From the cell containing the given text, extract its center point as [X, Y] coordinate. 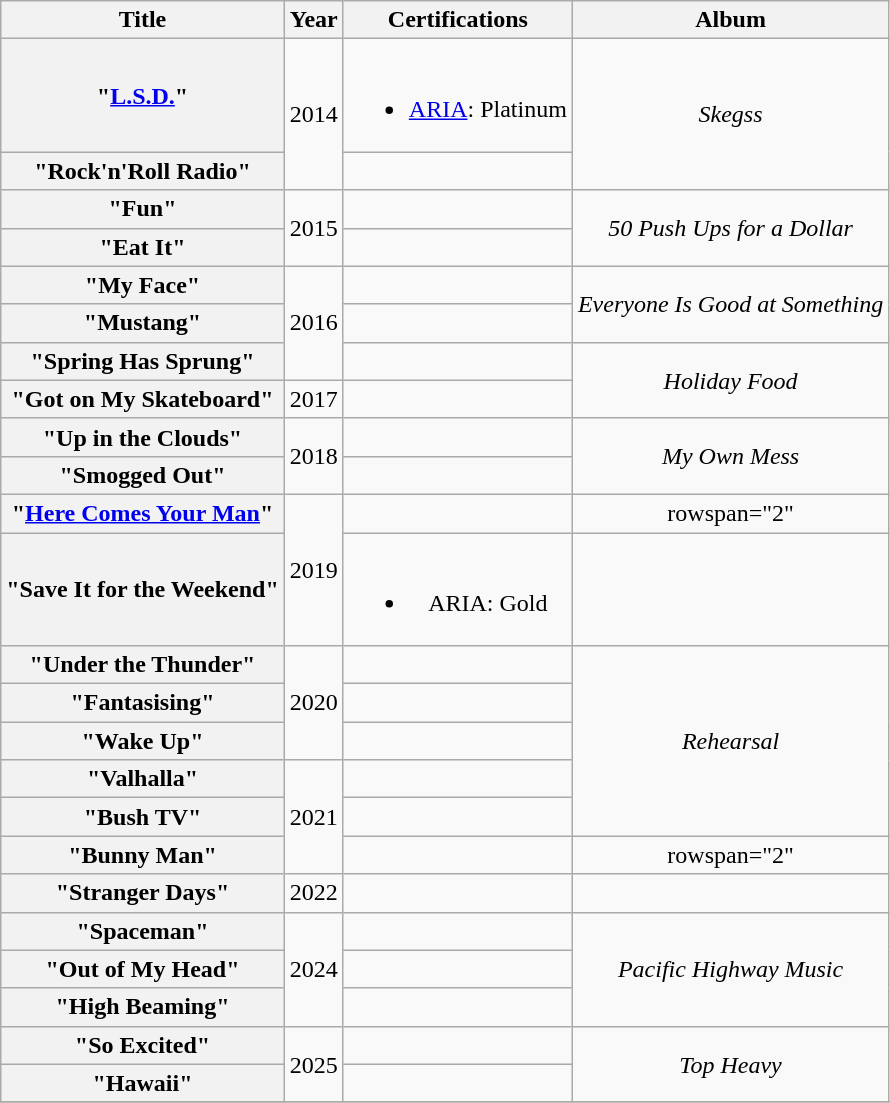
"Hawaii" [143, 1083]
Skegss [730, 114]
Pacific Highway Music [730, 969]
2025 [314, 1064]
"Bunny Man" [143, 855]
My Own Mess [730, 456]
2019 [314, 570]
ARIA: Gold [458, 588]
"Stranger Days" [143, 893]
2018 [314, 456]
Certifications [458, 20]
"Out of My Head" [143, 969]
2015 [314, 228]
"High Beaming" [143, 1007]
"Smogged Out" [143, 475]
Year [314, 20]
ARIA: Platinum [458, 96]
"Under the Thunder" [143, 665]
"Spaceman" [143, 931]
50 Push Ups for a Dollar [730, 228]
Rehearsal [730, 741]
"L.S.D." [143, 96]
"Here Comes Your Man" [143, 513]
2021 [314, 817]
"Fun" [143, 209]
"Rock'n'Roll Radio" [143, 171]
"Mustang" [143, 323]
"Valhalla" [143, 779]
2022 [314, 893]
Everyone Is Good at Something [730, 304]
2014 [314, 114]
"Spring Has Sprung" [143, 361]
Top Heavy [730, 1064]
"Save It for the Weekend" [143, 588]
2024 [314, 969]
"Eat It" [143, 247]
"Wake Up" [143, 741]
2016 [314, 323]
Album [730, 20]
"Up in the Clouds" [143, 437]
2017 [314, 399]
2020 [314, 703]
"Bush TV" [143, 817]
"So Excited" [143, 1045]
"Got on My Skateboard" [143, 399]
"Fantasising" [143, 703]
"My Face" [143, 285]
Holiday Food [730, 380]
Title [143, 20]
